From the cell containing the given text, extract its center point as (X, Y) coordinate. 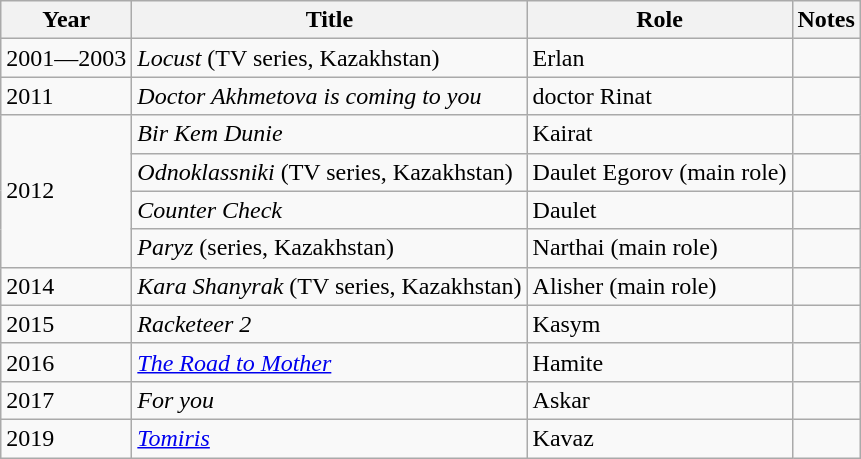
For you (330, 400)
2014 (66, 286)
Daulet Egorov (main role) (660, 172)
Tomiris (330, 438)
Bir Kem Dunie (330, 134)
Odnoklassniki (TV series, Kazakhstan) (330, 172)
2019 (66, 438)
Kairat (660, 134)
Narthai (main role) (660, 248)
Counter Check (330, 210)
doctor Rinat (660, 96)
Kasym (660, 324)
Racketeer 2 (330, 324)
Role (660, 20)
2001—2003 (66, 58)
Kavaz (660, 438)
Kara Shanyrak (TV series, Kazakhstan) (330, 286)
Erlan (660, 58)
Doctor Akhmetova is coming to you (330, 96)
The Road to Mother (330, 362)
Alisher (main role) (660, 286)
2011 (66, 96)
2016 (66, 362)
2012 (66, 191)
2015 (66, 324)
Locust (TV series, Kazakhstan) (330, 58)
Title (330, 20)
2017 (66, 400)
Askar (660, 400)
Paryz (series, Kazakhstan) (330, 248)
Notes (826, 20)
Year (66, 20)
Hamite (660, 362)
Daulet (660, 210)
